Detect which cell encompasses the target text, then output its [X, Y] center coordinate. 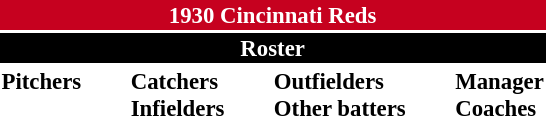
1930 Cincinnati Reds [272, 15]
Roster [272, 48]
